Capture the cell that displays the provided text and extract its (X, Y) central coordinate. 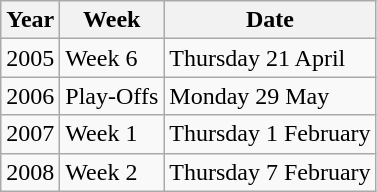
Week 1 (112, 134)
Thursday 7 February (270, 172)
Play-Offs (112, 96)
Monday 29 May (270, 96)
Week 2 (112, 172)
Week (112, 20)
2007 (30, 134)
Year (30, 20)
2008 (30, 172)
Thursday 21 April (270, 58)
2005 (30, 58)
Thursday 1 February (270, 134)
Week 6 (112, 58)
2006 (30, 96)
Date (270, 20)
